Scan for the cell matching the given text and deliver its [x, y] coordinate at center. 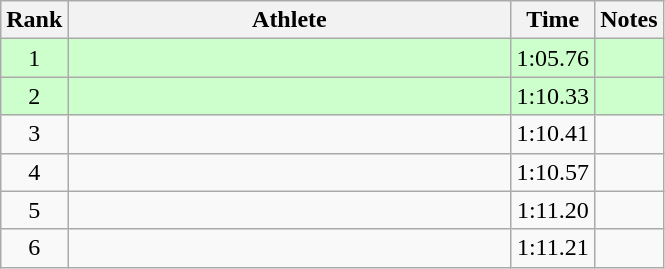
6 [34, 248]
1:05.76 [553, 58]
Time [553, 20]
2 [34, 96]
1:11.21 [553, 248]
3 [34, 134]
Athlete [290, 20]
5 [34, 210]
Rank [34, 20]
1:10.41 [553, 134]
1:10.33 [553, 96]
1:10.57 [553, 172]
1 [34, 58]
1:11.20 [553, 210]
4 [34, 172]
Notes [629, 20]
